Scan for the cell matching the given text and deliver its (X, Y) coordinate at center. 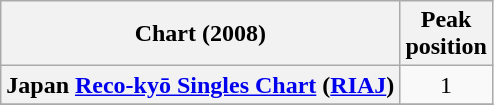
Peakposition (446, 34)
1 (446, 85)
Japan Reco-kyō Singles Chart (RIAJ) (200, 85)
Chart (2008) (200, 34)
